Scan for the cell matching the given text and deliver its [X, Y] coordinate at center. 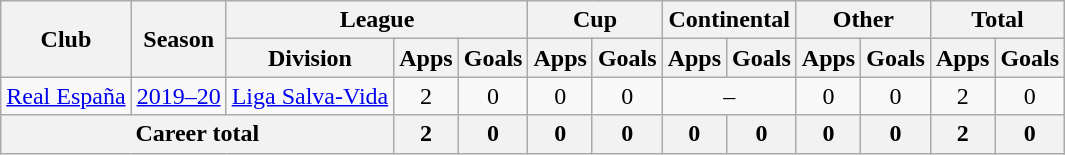
Season [178, 39]
Real España [66, 96]
Division [310, 58]
Cup [595, 20]
Total [997, 20]
– [729, 96]
Continental [729, 20]
Career total [198, 134]
Liga Salva-Vida [310, 96]
League [377, 20]
Other [863, 20]
Club [66, 39]
2019–20 [178, 96]
